Output the [x, y] coordinate of the center of the cell containing the given text.  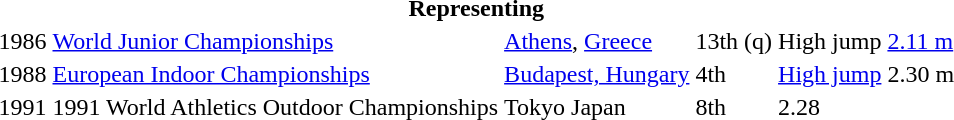
Athens, Greece [597, 41]
13th (q) [734, 41]
4th [734, 74]
Budapest, Hungary [597, 74]
European Indoor Championships [276, 74]
World Junior Championships [276, 41]
